From the cell containing the given text, extract its center point as (X, Y) coordinate. 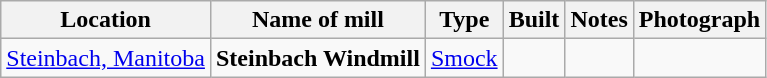
Name of mill (318, 20)
Photograph (699, 20)
Type (464, 20)
Location (106, 20)
Built (534, 20)
Smock (464, 58)
Steinbach, Manitoba (106, 58)
Steinbach Windmill (318, 58)
Notes (599, 20)
